Extract the [X, Y] coordinate from the center of the cell holding the provided text.  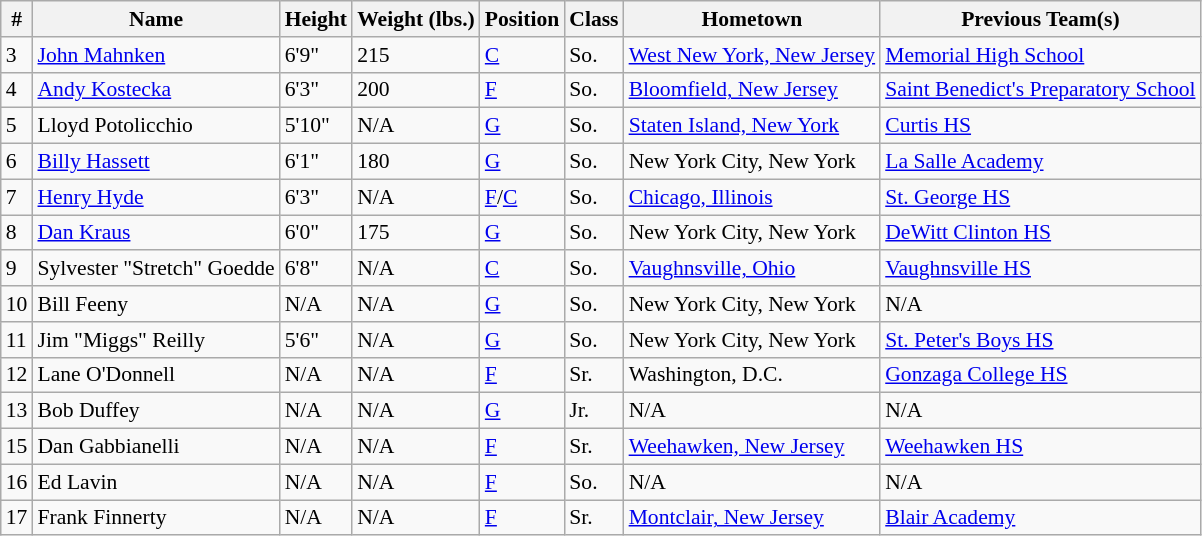
F/C [522, 197]
Bloomfield, New Jersey [752, 90]
Height [316, 19]
Staten Island, New York [752, 126]
7 [17, 197]
6'0" [316, 233]
Dan Kraus [156, 233]
Lloyd Potolicchio [156, 126]
5 [17, 126]
Frank Finnerty [156, 518]
Memorial High School [1040, 55]
Position [522, 19]
9 [17, 269]
200 [416, 90]
17 [17, 518]
St. Peter's Boys HS [1040, 340]
Vaughnsville, Ohio [752, 269]
Andy Kostecka [156, 90]
Montclair, New Jersey [752, 518]
4 [17, 90]
Vaughnsville HS [1040, 269]
John Mahnken [156, 55]
10 [17, 304]
Lane O'Donnell [156, 375]
Jim "Miggs" Reilly [156, 340]
5'6" [316, 340]
6'1" [316, 162]
Billy Hassett [156, 162]
3 [17, 55]
Bill Feeny [156, 304]
Hometown [752, 19]
Dan Gabbianelli [156, 447]
11 [17, 340]
Weight (lbs.) [416, 19]
Previous Team(s) [1040, 19]
215 [416, 55]
Washington, D.C. [752, 375]
Saint Benedict's Preparatory School [1040, 90]
Sylvester "Stretch" Goedde [156, 269]
Gonzaga College HS [1040, 375]
12 [17, 375]
6'8" [316, 269]
Blair Academy [1040, 518]
Weehawken HS [1040, 447]
DeWitt Clinton HS [1040, 233]
13 [17, 411]
8 [17, 233]
# [17, 19]
Jr. [594, 411]
Weehawken, New Jersey [752, 447]
Ed Lavin [156, 482]
West New York, New Jersey [752, 55]
La Salle Academy [1040, 162]
Chicago, Illinois [752, 197]
5'10" [316, 126]
Henry Hyde [156, 197]
Name [156, 19]
175 [416, 233]
16 [17, 482]
6'9" [316, 55]
Class [594, 19]
6 [17, 162]
15 [17, 447]
180 [416, 162]
Bob Duffey [156, 411]
Curtis HS [1040, 126]
St. George HS [1040, 197]
